Search for the cell housing the specified text and yield its [x, y] center coordinate. 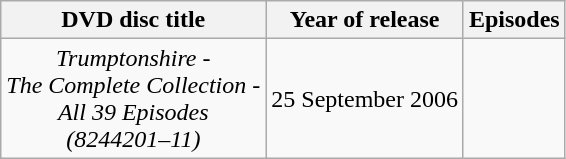
DVD disc title [134, 20]
25 September 2006 [365, 98]
Year of release [365, 20]
Trumptonshire -The Complete Collection -All 39 Episodes(8244201–11) [134, 98]
Episodes [514, 20]
